Determine the (X, Y) coordinate at the center of the cell enclosing the given text.  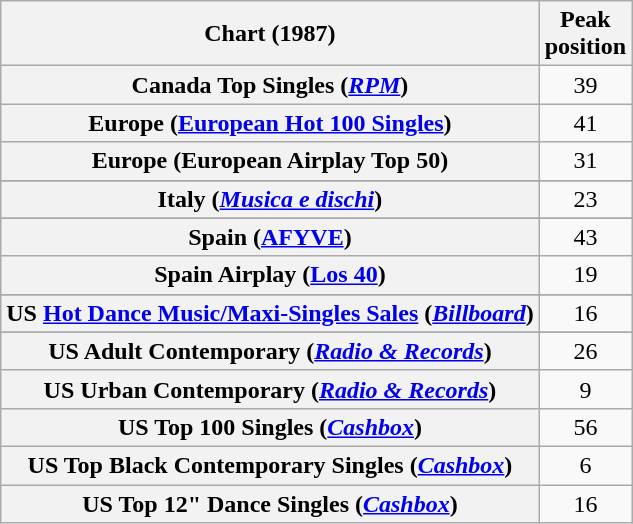
31 (585, 161)
US Top 100 Singles (Cashbox) (270, 427)
US Hot Dance Music/Maxi-Singles Sales (Billboard) (270, 313)
41 (585, 123)
US Urban Contemporary (Radio & Records) (270, 389)
Spain Airplay (Los 40) (270, 275)
Europe (European Hot 100 Singles) (270, 123)
19 (585, 275)
US Adult Contemporary (Radio & Records) (270, 351)
23 (585, 199)
US Top 12" Dance Singles (Cashbox) (270, 503)
Canada Top Singles (RPM) (270, 85)
56 (585, 427)
Italy (Musica e dischi) (270, 199)
39 (585, 85)
Spain (AFYVE) (270, 237)
43 (585, 237)
Peakposition (585, 34)
US Top Black Contemporary Singles (Cashbox) (270, 465)
9 (585, 389)
Europe (European Airplay Top 50) (270, 161)
Chart (1987) (270, 34)
26 (585, 351)
6 (585, 465)
